Pinpoint the cell where the given text exists, returning its (X, Y) midpoint coordinate. 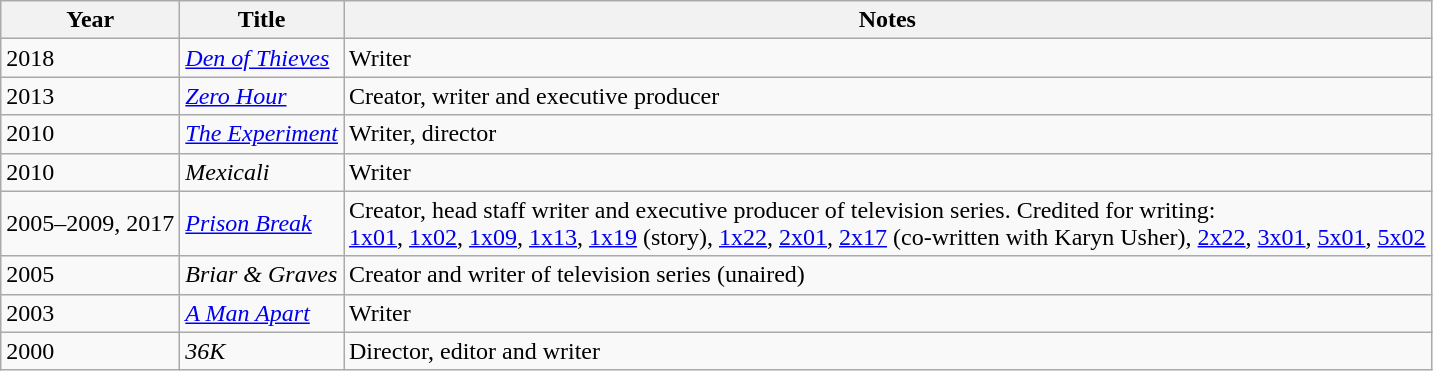
The Experiment (262, 134)
A Man Apart (262, 313)
Mexicali (262, 172)
Creator, writer and executive producer (888, 96)
36K (262, 351)
Year (90, 20)
Title (262, 20)
2013 (90, 96)
2000 (90, 351)
Prison Break (262, 224)
2018 (90, 58)
Notes (888, 20)
Writer, director (888, 134)
Zero Hour (262, 96)
Briar & Graves (262, 275)
2005–2009, 2017 (90, 224)
2003 (90, 313)
Den of Thieves (262, 58)
Creator and writer of television series (unaired) (888, 275)
2005 (90, 275)
Director, editor and writer (888, 351)
